Locate the cell with the specified text and output its (x, y) center coordinate. 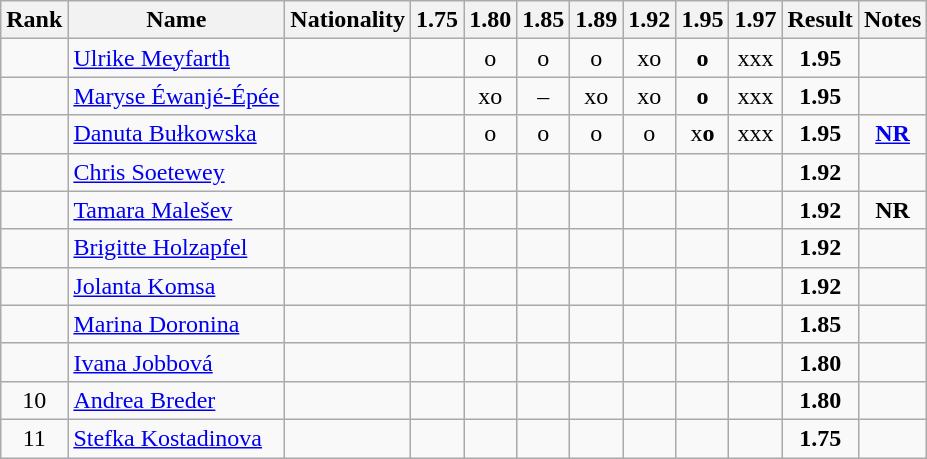
Name (176, 20)
Marina Doronina (176, 324)
Ulrike Meyfarth (176, 58)
Ivana Jobbová (176, 362)
Andrea Breder (176, 400)
Jolanta Komsa (176, 286)
10 (34, 400)
Tamara Malešev (176, 210)
Stefka Kostadinova (176, 438)
Brigitte Holzapfel (176, 248)
Chris Soetewey (176, 172)
1.97 (756, 20)
Danuta Bułkowska (176, 134)
Rank (34, 20)
11 (34, 438)
– (544, 96)
Result (820, 20)
Notes (892, 20)
1.89 (596, 20)
Nationality (348, 20)
Maryse Éwanjé-Épée (176, 96)
